Locate the cell with the specified text and output its [x, y] center coordinate. 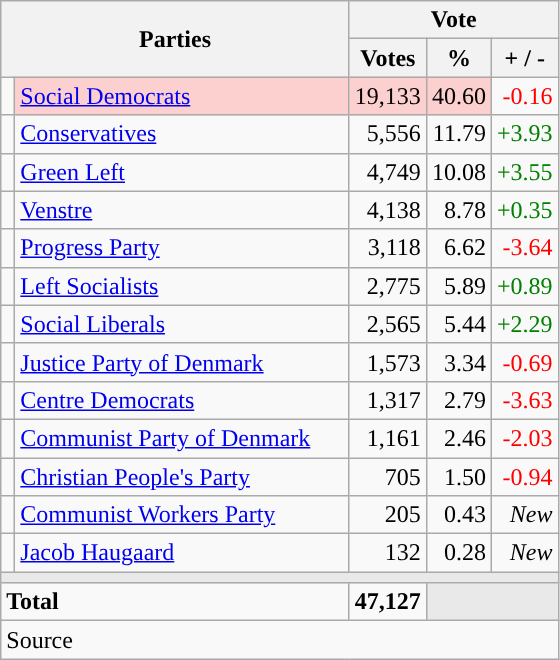
Jacob Haugaard [182, 553]
11.79 [458, 134]
1.50 [458, 477]
2,775 [388, 286]
-2.03 [524, 438]
705 [388, 477]
5.44 [458, 324]
Social Democrats [182, 96]
+ / - [524, 58]
Venstre [182, 210]
Communist Party of Denmark [182, 438]
5,556 [388, 134]
Total [176, 602]
Parties [176, 39]
47,127 [388, 602]
5.89 [458, 286]
8.78 [458, 210]
% [458, 58]
Christian People's Party [182, 477]
+0.89 [524, 286]
Justice Party of Denmark [182, 362]
Green Left [182, 172]
-0.16 [524, 96]
2,565 [388, 324]
1,161 [388, 438]
3,118 [388, 248]
Left Socialists [182, 286]
+0.35 [524, 210]
-0.94 [524, 477]
2.46 [458, 438]
4,749 [388, 172]
Source [280, 640]
-0.69 [524, 362]
2.79 [458, 400]
132 [388, 553]
3.34 [458, 362]
Progress Party [182, 248]
0.28 [458, 553]
Votes [388, 58]
40.60 [458, 96]
0.43 [458, 515]
1,573 [388, 362]
+2.29 [524, 324]
1,317 [388, 400]
Conservatives [182, 134]
Centre Democrats [182, 400]
205 [388, 515]
Communist Workers Party [182, 515]
-3.64 [524, 248]
10.08 [458, 172]
19,133 [388, 96]
Vote [454, 20]
-3.63 [524, 400]
Social Liberals [182, 324]
+3.55 [524, 172]
6.62 [458, 248]
4,138 [388, 210]
+3.93 [524, 134]
